Pinpoint the cell where the given text exists, returning its (X, Y) midpoint coordinate. 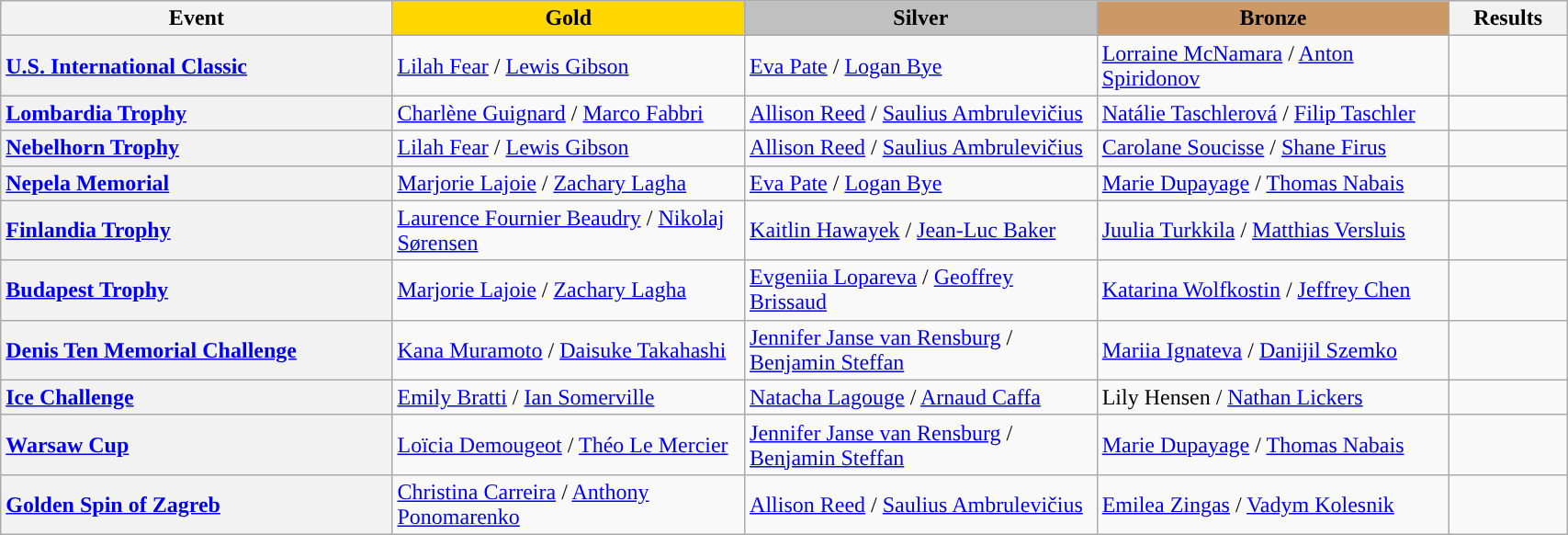
Finlandia Trophy (197, 230)
Lily Hensen / Nathan Lickers (1273, 397)
Gold (569, 18)
U.S. International Classic (197, 66)
Golden Spin of Zagreb (197, 504)
Juulia Turkkila / Matthias Versluis (1273, 230)
Evgeniia Lopareva / Geoffrey Brissaud (921, 290)
Charlène Guignard / Marco Fabbri (569, 113)
Natálie Taschlerová / Filip Taschler (1273, 113)
Ice Challenge (197, 397)
Budapest Trophy (197, 290)
Emilea Zingas / Vadym Kolesnik (1273, 504)
Nepela Memorial (197, 183)
Warsaw Cup (197, 445)
Loïcia Demougeot / Théo Le Mercier (569, 445)
Event (197, 18)
Carolane Soucisse / Shane Firus (1273, 148)
Denis Ten Memorial Challenge (197, 349)
Bronze (1273, 18)
Natacha Lagouge / Arnaud Caffa (921, 397)
Kana Muramoto / Daisuke Takahashi (569, 349)
Kaitlin Hawayek / Jean-Luc Baker (921, 230)
Christina Carreira / Anthony Ponomarenko (569, 504)
Emily Bratti / Ian Somerville (569, 397)
Mariia Ignateva / Danijil Szemko (1273, 349)
Silver (921, 18)
Lombardia Trophy (197, 113)
Katarina Wolfkostin / Jeffrey Chen (1273, 290)
Nebelhorn Trophy (197, 148)
Laurence Fournier Beaudry / Nikolaj Sørensen (569, 230)
Results (1508, 18)
Lorraine McNamara / Anton Spiridonov (1273, 66)
